Return the [x, y] coordinate for the center point of the cell that contains the specified text.  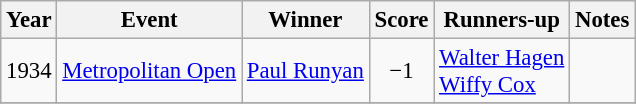
Year [29, 20]
Event [150, 20]
Runners-up [502, 20]
−1 [402, 72]
Score [402, 20]
Paul Runyan [306, 72]
Notes [602, 20]
Winner [306, 20]
Metropolitan Open [150, 72]
1934 [29, 72]
Walter Hagen Wiffy Cox [502, 72]
